Output the [X, Y] coordinate of the center of the cell containing the given text.  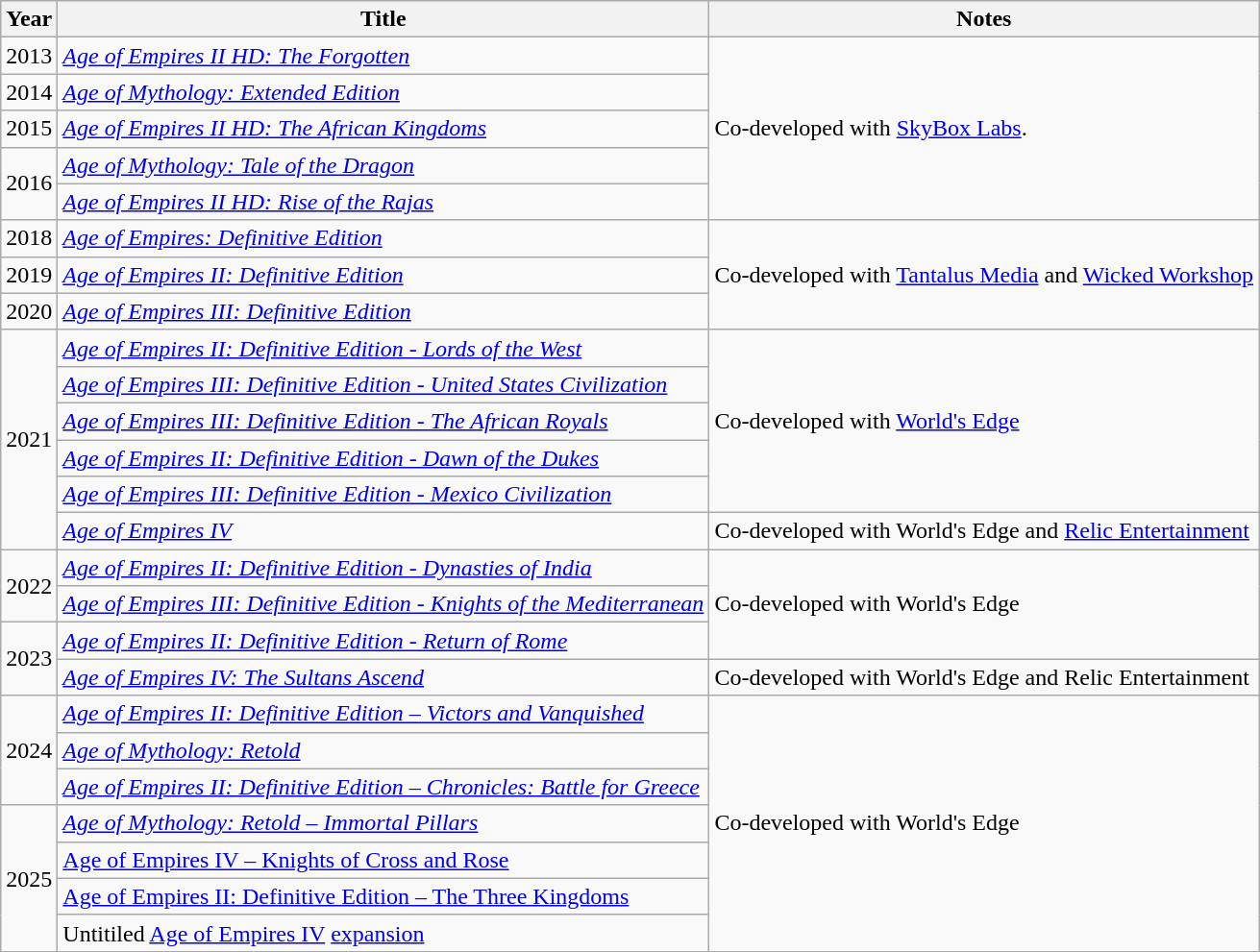
Age of Empires II: Definitive Edition - Dawn of the Dukes [383, 458]
Title [383, 19]
2024 [29, 750]
Age of Empires III: Definitive Edition - The African Royals [383, 421]
Age of Empires II: Definitive Edition – Victors and Vanquished [383, 714]
2019 [29, 275]
Age of Empires II: Definitive Edition - Lords of the West [383, 348]
Notes [984, 19]
Age of Empires IV – Knights of Cross and Rose [383, 860]
Age of Mythology: Extended Edition [383, 92]
2013 [29, 56]
Age of Empires II: Definitive Edition [383, 275]
2018 [29, 238]
2016 [29, 183]
Age of Mythology: Retold – Immortal Pillars [383, 823]
Age of Empires III: Definitive Edition - Knights of the Mediterranean [383, 604]
Age of Empires II HD: Rise of the Rajas [383, 202]
Age of Empires III: Definitive Edition - United States Civilization [383, 384]
Co-developed with SkyBox Labs. [984, 129]
Age of Mythology: Retold [383, 750]
Age of Empires: Definitive Edition [383, 238]
2022 [29, 586]
Age of Empires II: Definitive Edition - Return of Rome [383, 641]
2014 [29, 92]
Age of Mythology: Tale of the Dragon [383, 165]
Untitiled Age of Empires IV expansion [383, 933]
Co-developed with Tantalus Media and Wicked Workshop [984, 275]
Age of Empires II: Definitive Edition – Chronicles: Battle for Greece [383, 787]
Age of Empires II: Definitive Edition - Dynasties of India [383, 568]
Year [29, 19]
Age of Empires II HD: The African Kingdoms [383, 129]
2021 [29, 439]
Age of Empires II: Definitive Edition – The Three Kingdoms [383, 896]
2023 [29, 659]
Age of Empires III: Definitive Edition [383, 311]
2020 [29, 311]
Age of Empires IV: The Sultans Ascend [383, 677]
Age of Empires II HD: The Forgotten [383, 56]
2025 [29, 878]
Age of Empires IV [383, 531]
Age of Empires III: Definitive Edition - Mexico Civilization [383, 495]
2015 [29, 129]
